Determine the [X, Y] coordinate at the center of the cell enclosing the given text.  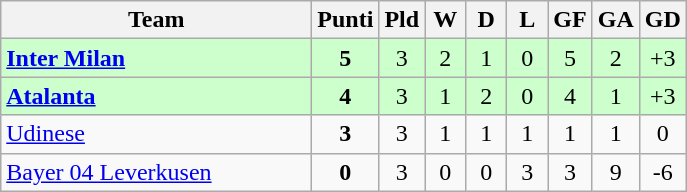
-6 [662, 172]
D [486, 20]
9 [616, 172]
GD [662, 20]
Inter Milan [156, 58]
W [446, 20]
GF [570, 20]
Udinese [156, 134]
Pld [402, 20]
Team [156, 20]
L [528, 20]
Punti [346, 20]
Atalanta [156, 96]
GA [616, 20]
Bayer 04 Leverkusen [156, 172]
